Extract the [x, y] coordinate from the center of the cell holding the provided text.  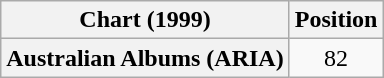
Position [336, 20]
Chart (1999) [145, 20]
82 [336, 58]
Australian Albums (ARIA) [145, 58]
